Output the [x, y] coordinate of the center of the cell containing the given text.  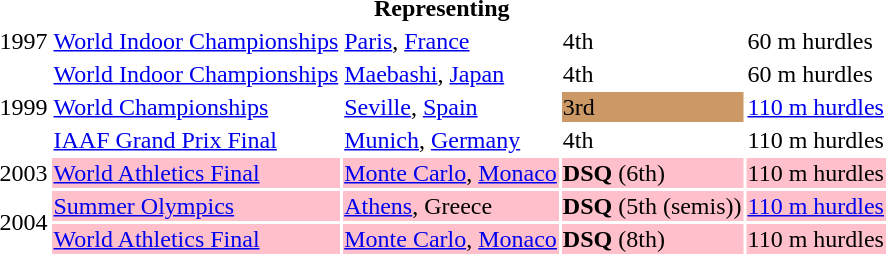
DSQ (6th) [652, 173]
Athens, Greece [451, 206]
Munich, Germany [451, 140]
Seville, Spain [451, 107]
3rd [652, 107]
DSQ (5th (semis)) [652, 206]
DSQ (8th) [652, 239]
Maebashi, Japan [451, 74]
Paris, France [451, 41]
Summer Olympics [196, 206]
IAAF Grand Prix Final [196, 140]
World Championships [196, 107]
